Determine the [X, Y] coordinate at the center of the cell enclosing the given text.  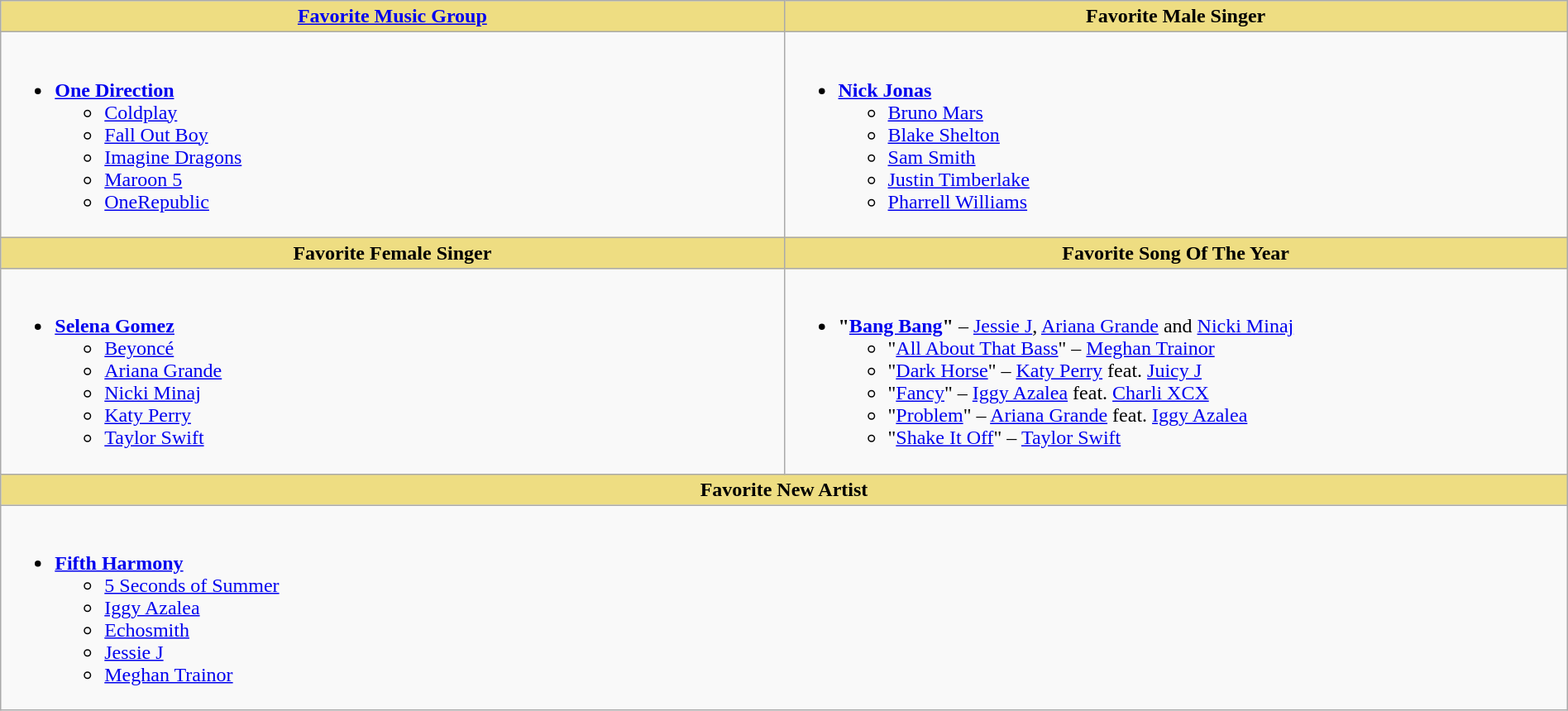
Favorite Male Singer [1176, 17]
Favorite Female Singer [392, 253]
Selena GomezBeyoncéAriana GrandeNicki MinajKaty PerryTaylor Swift [392, 371]
One DirectionColdplayFall Out BoyImagine DragonsMaroon 5OneRepublic [392, 135]
Fifth Harmony5 Seconds of SummerIggy AzaleaEchosmithJessie JMeghan Trainor [784, 608]
Favorite Music Group [392, 17]
Favorite Song Of The Year [1176, 253]
Nick JonasBruno MarsBlake SheltonSam SmithJustin TimberlakePharrell Williams [1176, 135]
Favorite New Artist [784, 489]
